Output the (X, Y) coordinate of the center of the cell containing the given text.  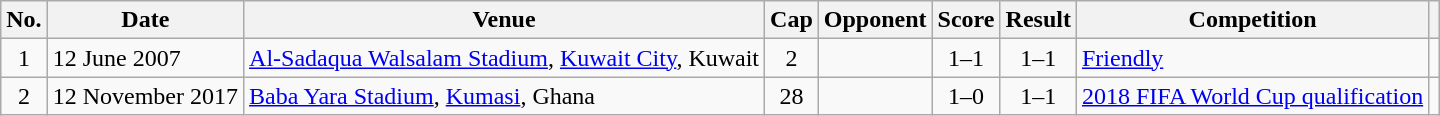
Score (966, 20)
Baba Yara Stadium, Kumasi, Ghana (504, 96)
1 (24, 58)
1–0 (966, 96)
2018 FIFA World Cup qualification (1252, 96)
No. (24, 20)
Result (1038, 20)
28 (792, 96)
Opponent (875, 20)
Competition (1252, 20)
Venue (504, 20)
Cap (792, 20)
Al-Sadaqua Walsalam Stadium, Kuwait City, Kuwait (504, 58)
Friendly (1252, 58)
12 June 2007 (145, 58)
12 November 2017 (145, 96)
Date (145, 20)
